Extract the [x, y] coordinate from the center of the cell holding the provided text.  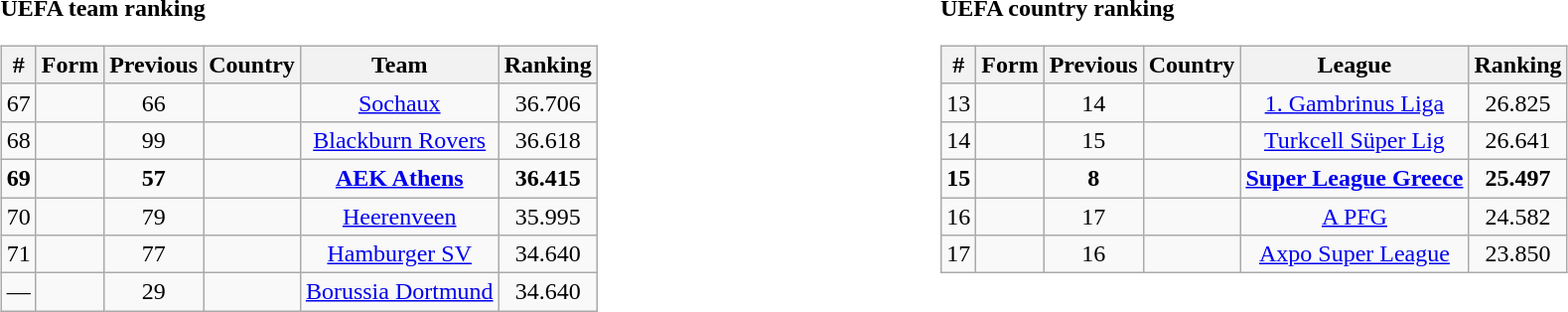
Heerenveen [399, 216]
8 [1093, 178]
Axpo Super League [1354, 254]
League [1354, 65]
36.415 [548, 178]
29 [154, 292]
Team [399, 65]
1. Gambrinus Liga [1354, 102]
25.497 [1517, 178]
AEK Athens [399, 178]
77 [154, 254]
35.995 [548, 216]
57 [154, 178]
Sochaux [399, 102]
69 [18, 178]
36.706 [548, 102]
67 [18, 102]
Turkcell Süper Lig [1354, 140]
70 [18, 216]
23.850 [1517, 254]
79 [154, 216]
36.618 [548, 140]
24.582 [1517, 216]
— [18, 292]
71 [18, 254]
13 [959, 102]
26.825 [1517, 102]
99 [154, 140]
Borussia Dortmund [399, 292]
Blackburn Rovers [399, 140]
Super League Greece [1354, 178]
Hamburger SV [399, 254]
66 [154, 102]
26.641 [1517, 140]
68 [18, 140]
A PFG [1354, 216]
